Provide the [X, Y] coordinate of the cell's center where the given text is located.  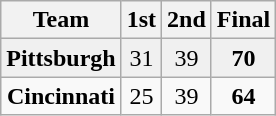
Pittsburgh [61, 58]
1st [141, 20]
64 [243, 96]
25 [141, 96]
Cincinnati [61, 96]
Final [243, 20]
Team [61, 20]
2nd [187, 20]
31 [141, 58]
70 [243, 58]
